Search for the cell housing the specified text and yield its [X, Y] center coordinate. 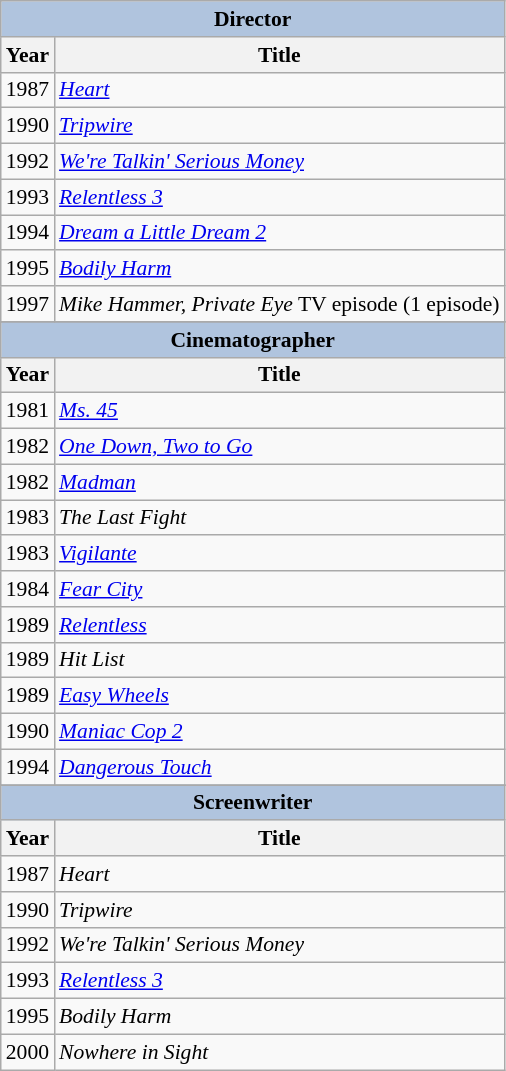
Ms. 45 [280, 411]
1981 [28, 411]
Mike Hammer, Private Eye TV episode (1 episode) [280, 304]
Easy Wheels [280, 696]
Vigilante [280, 554]
Fear City [280, 589]
Relentless [280, 625]
Dream a Little Dream 2 [280, 233]
Nowhere in Sight [280, 1052]
Maniac Cop 2 [280, 732]
The Last Fight [280, 518]
1984 [28, 589]
1997 [28, 304]
2000 [28, 1052]
Director [253, 19]
Madman [280, 482]
Dangerous Touch [280, 767]
Cinematographer [253, 340]
One Down, Two to Go [280, 447]
Screenwriter [253, 803]
Hit List [280, 660]
